Provide the [X, Y] coordinate of the cell's center where the given text is located.  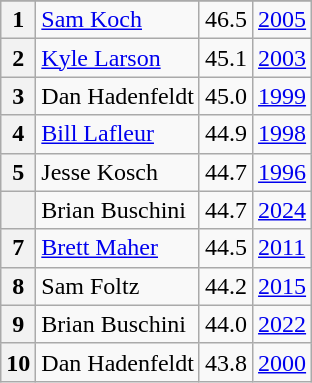
46.5 [226, 20]
10 [18, 362]
43.8 [226, 362]
Brett Maher [118, 248]
44.2 [226, 286]
Jesse Kosch [118, 172]
1999 [282, 96]
1 [18, 20]
44.9 [226, 134]
2011 [282, 248]
Bill Lafleur [118, 134]
2000 [282, 362]
2015 [282, 286]
44.5 [226, 248]
2024 [282, 210]
2005 [282, 20]
2 [18, 58]
45.0 [226, 96]
2003 [282, 58]
1996 [282, 172]
3 [18, 96]
9 [18, 324]
4 [18, 134]
5 [18, 172]
45.1 [226, 58]
8 [18, 286]
44.0 [226, 324]
1998 [282, 134]
Sam Foltz [118, 286]
7 [18, 248]
Sam Koch [118, 20]
2022 [282, 324]
Kyle Larson [118, 58]
